Return [x, y] of the center of cell containing provided text 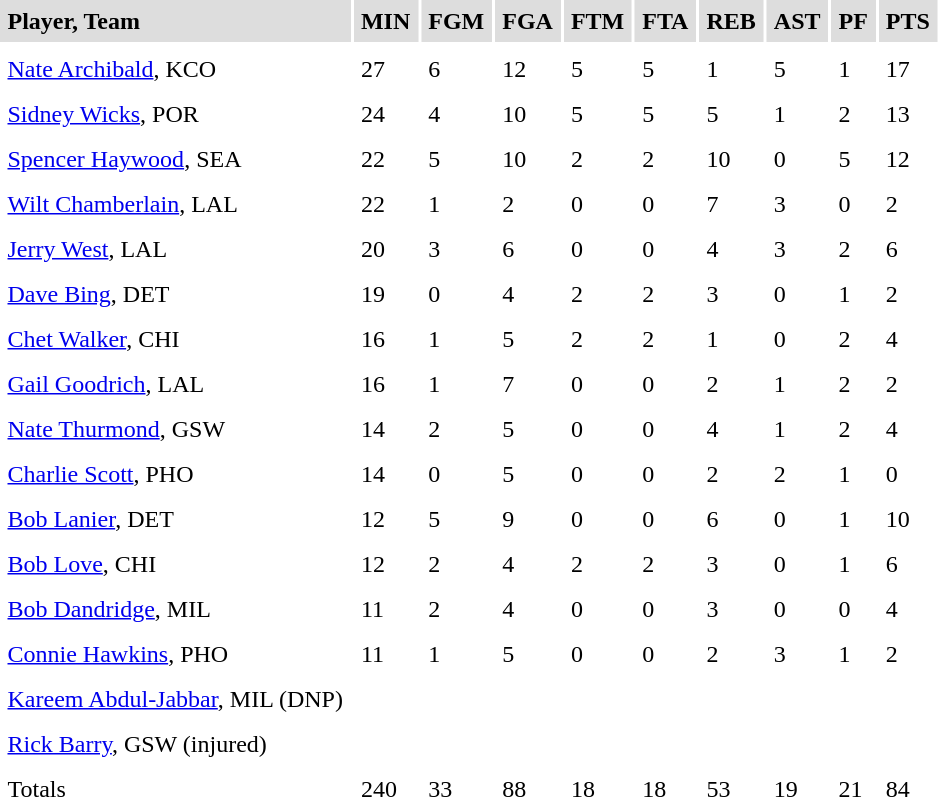
MIN [385, 21]
Player, Team [175, 21]
Dave Bing, DET [175, 294]
Gail Goodrich, LAL [175, 384]
Chet Walker, CHI [175, 339]
Nate Archibald, KCO [175, 69]
Bob Dandridge, MIL [175, 609]
24 [385, 114]
Rick Barry, GSW (injured) [175, 744]
19 [385, 294]
9 [528, 519]
FGA [528, 21]
Connie Hawkins, PHO [175, 654]
Wilt Chamberlain, LAL [175, 204]
Kareem Abdul-Jabbar, MIL (DNP) [175, 699]
FTA [666, 21]
Jerry West, LAL [175, 249]
PF [853, 21]
AST [797, 21]
REB [731, 21]
Nate Thurmond, GSW [175, 429]
20 [385, 249]
FTM [597, 21]
Spencer Haywood, SEA [175, 159]
Sidney Wicks, POR [175, 114]
PTS [908, 21]
Bob Lanier, DET [175, 519]
FGM [456, 21]
27 [385, 69]
Bob Love, CHI [175, 564]
17 [908, 69]
13 [908, 114]
Charlie Scott, PHO [175, 474]
